Scan for the cell matching the given text and deliver its (x, y) coordinate at center. 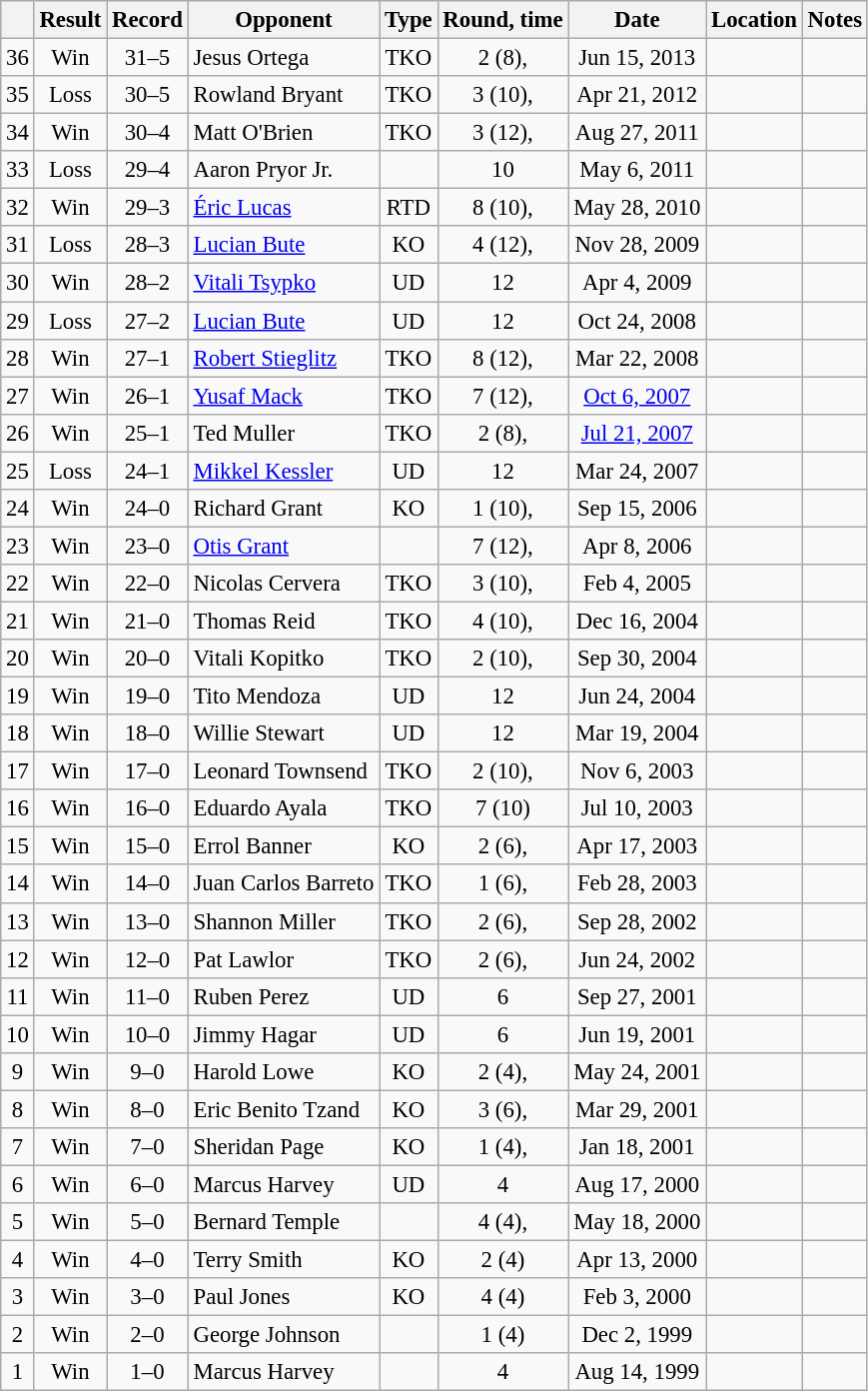
Jul 10, 2003 (637, 808)
Apr 4, 2009 (637, 283)
Oct 24, 2008 (637, 321)
May 24, 2001 (637, 1072)
Aug 17, 2000 (637, 1184)
Date (637, 20)
17 (18, 771)
24 (18, 509)
11–0 (148, 996)
24–1 (148, 471)
4 (12), (503, 245)
Rowland Bryant (284, 95)
Nov 28, 2009 (637, 245)
George Johnson (284, 1335)
4–0 (148, 1260)
4 (4), (503, 1222)
34 (18, 133)
2 (4) (503, 1260)
Jun 15, 2013 (637, 58)
May 18, 2000 (637, 1222)
Éric Lucas (284, 208)
25–1 (148, 433)
Mar 22, 2008 (637, 358)
1 (18, 1372)
Apr 21, 2012 (637, 95)
Location (755, 20)
15 (18, 846)
Record (148, 20)
6–0 (148, 1184)
17–0 (148, 771)
28 (18, 358)
Aug 27, 2011 (637, 133)
Apr 8, 2006 (637, 546)
8 (18, 1109)
Eric Benito Tzand (284, 1109)
28–3 (148, 245)
30–4 (148, 133)
Vitali Kopitko (284, 659)
22 (18, 584)
27 (18, 396)
13 (18, 921)
10–0 (148, 1034)
Sheridan Page (284, 1147)
16 (18, 808)
Harold Lowe (284, 1072)
Mikkel Kessler (284, 471)
Richard Grant (284, 509)
Jun 24, 2002 (637, 959)
RTD (409, 208)
Bernard Temple (284, 1222)
18 (18, 733)
Aug 14, 1999 (637, 1372)
2 (4), (503, 1072)
21–0 (148, 621)
Juan Carlos Barreto (284, 884)
35 (18, 95)
Type (409, 20)
1–0 (148, 1372)
5 (18, 1222)
20–0 (148, 659)
Sep 28, 2002 (637, 921)
Tito Mendoza (284, 696)
4 (10), (503, 621)
Robert Stieglitz (284, 358)
25 (18, 471)
20 (18, 659)
Terry Smith (284, 1260)
15–0 (148, 846)
23 (18, 546)
19 (18, 696)
Errol Banner (284, 846)
23–0 (148, 546)
16–0 (148, 808)
18–0 (148, 733)
Sep 30, 2004 (637, 659)
Opponent (284, 20)
8 (12), (503, 358)
9 (18, 1072)
Sep 27, 2001 (637, 996)
Otis Grant (284, 546)
Sep 15, 2006 (637, 509)
Notes (835, 20)
Jun 24, 2004 (637, 696)
Paul Jones (284, 1297)
30 (18, 283)
31–5 (148, 58)
Mar 29, 2001 (637, 1109)
Feb 28, 2003 (637, 884)
26 (18, 433)
Vitali Tsypko (284, 283)
3 (6), (503, 1109)
Nicolas Cervera (284, 584)
28–2 (148, 283)
Apr 17, 2003 (637, 846)
5–0 (148, 1222)
1 (4) (503, 1335)
May 28, 2010 (637, 208)
Jul 21, 2007 (637, 433)
Aaron Pryor Jr. (284, 170)
3 (12), (503, 133)
27–1 (148, 358)
9–0 (148, 1072)
Mar 19, 2004 (637, 733)
Shannon Miller (284, 921)
36 (18, 58)
31 (18, 245)
29–3 (148, 208)
1 (10), (503, 509)
Jan 18, 2001 (637, 1147)
13–0 (148, 921)
1 (4), (503, 1147)
27–2 (148, 321)
Feb 3, 2000 (637, 1297)
May 6, 2011 (637, 170)
Mar 24, 2007 (637, 471)
Result (70, 20)
Ruben Perez (284, 996)
Dec 16, 2004 (637, 621)
4 (4) (503, 1297)
33 (18, 170)
Yusaf Mack (284, 396)
3–0 (148, 1297)
24–0 (148, 509)
Dec 2, 1999 (637, 1335)
Feb 4, 2005 (637, 584)
Jesus Ortega (284, 58)
7 (10) (503, 808)
8–0 (148, 1109)
Thomas Reid (284, 621)
Leonard Townsend (284, 771)
12–0 (148, 959)
Matt O'Brien (284, 133)
Round, time (503, 20)
Nov 6, 2003 (637, 771)
29 (18, 321)
30–5 (148, 95)
Eduardo Ayala (284, 808)
32 (18, 208)
8 (10), (503, 208)
2–0 (148, 1335)
29–4 (148, 170)
Jun 19, 2001 (637, 1034)
3 (18, 1297)
7–0 (148, 1147)
Oct 6, 2007 (637, 396)
14 (18, 884)
1 (6), (503, 884)
Ted Muller (284, 433)
Willie Stewart (284, 733)
22–0 (148, 584)
26–1 (148, 396)
7 (18, 1147)
Pat Lawlor (284, 959)
14–0 (148, 884)
21 (18, 621)
19–0 (148, 696)
Apr 13, 2000 (637, 1260)
11 (18, 996)
2 (18, 1335)
Jimmy Hagar (284, 1034)
